Search for the cell housing the specified text and yield its (x, y) center coordinate. 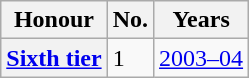
Sixth tier (54, 58)
2003–04 (202, 58)
Honour (54, 20)
No. (130, 20)
Years (202, 20)
1 (130, 58)
